Capture the cell that displays the provided text and extract its (x, y) central coordinate. 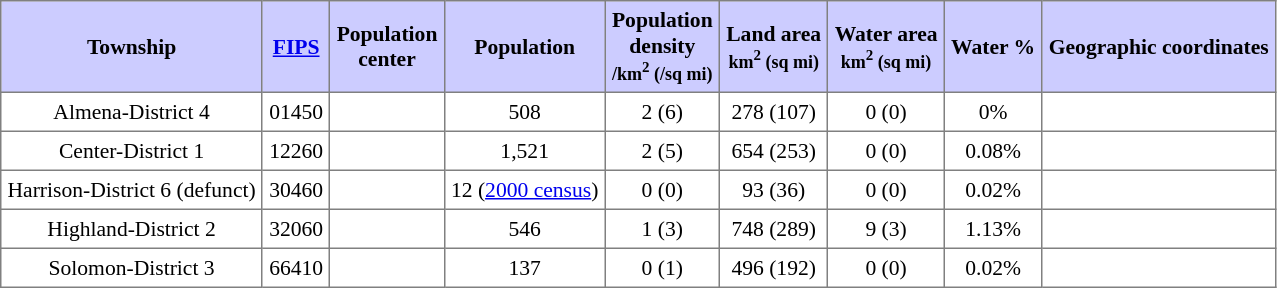
Land areakm2 (sq mi) (773, 47)
Center-District 1 (132, 150)
278 (107) (773, 112)
Solomon-District 3 (132, 268)
Township (132, 47)
Highland-District 2 (132, 228)
748 (289) (773, 228)
1.13% (993, 228)
30460 (296, 190)
2 (5) (662, 150)
12260 (296, 150)
2 (6) (662, 112)
Water areakm2 (sq mi) (886, 47)
546 (524, 228)
Populationcenter (387, 47)
0.08% (993, 150)
93 (36) (773, 190)
Populationdensity/km2 (/sq mi) (662, 47)
12 (2000 census) (524, 190)
FIPS (296, 47)
0% (993, 112)
32060 (296, 228)
137 (524, 268)
Geographic coordinates (1159, 47)
66410 (296, 268)
Population (524, 47)
496 (192) (773, 268)
1,521 (524, 150)
9 (3) (886, 228)
508 (524, 112)
654 (253) (773, 150)
Harrison-District 6 (defunct) (132, 190)
Almena-District 4 (132, 112)
1 (3) (662, 228)
0 (1) (662, 268)
Water % (993, 47)
01450 (296, 112)
